Capture the cell that displays the provided text and extract its (X, Y) central coordinate. 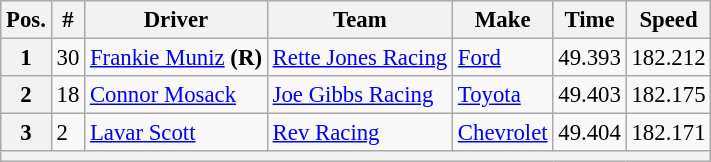
182.171 (668, 133)
49.404 (590, 133)
Ford (503, 58)
182.175 (668, 95)
Frankie Muniz (R) (176, 58)
182.212 (668, 58)
Connor Mosack (176, 95)
49.403 (590, 95)
Toyota (503, 95)
Speed (668, 20)
1 (26, 58)
# (68, 20)
49.393 (590, 58)
Pos. (26, 20)
Chevrolet (503, 133)
Team (360, 20)
Joe Gibbs Racing (360, 95)
30 (68, 58)
Rette Jones Racing (360, 58)
Rev Racing (360, 133)
Make (503, 20)
18 (68, 95)
Lavar Scott (176, 133)
Time (590, 20)
3 (26, 133)
Driver (176, 20)
